Find where the given text appears and provide that cell's center as (x, y) coordinate. 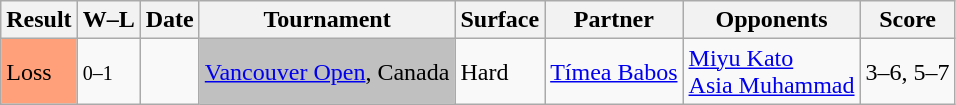
Vancouver Open, Canada (327, 72)
Tournament (327, 20)
3–6, 5–7 (908, 72)
Hard (500, 72)
Partner (614, 20)
W–L (108, 20)
Score (908, 20)
Surface (500, 20)
Opponents (772, 20)
Tímea Babos (614, 72)
Result (39, 20)
0–1 (108, 72)
Date (170, 20)
Loss (39, 72)
Miyu Kato Asia Muhammad (772, 72)
